Return the [x, y] coordinate for the center point of the cell that contains the specified text.  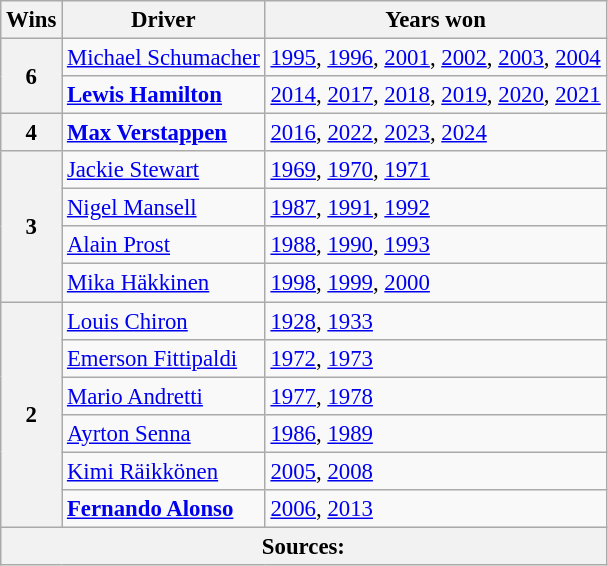
Alain Prost [164, 245]
2016, 2022, 2023, 2024 [436, 133]
Driver [164, 20]
Ayrton Senna [164, 433]
Mario Andretti [164, 396]
Jackie Stewart [164, 170]
2 [32, 415]
Lewis Hamilton [164, 95]
2006, 2013 [436, 509]
4 [32, 133]
1998, 1999, 2000 [436, 283]
Sources: [304, 546]
2014, 2017, 2018, 2019, 2020, 2021 [436, 95]
3 [32, 226]
Years won [436, 20]
Max Verstappen [164, 133]
Fernando Alonso [164, 509]
2005, 2008 [436, 471]
Wins [32, 20]
Michael Schumacher [164, 58]
Emerson Fittipaldi [164, 358]
1986, 1989 [436, 433]
1977, 1978 [436, 396]
1987, 1991, 1992 [436, 208]
1995, 1996, 2001, 2002, 2003, 2004 [436, 58]
6 [32, 76]
Louis Chiron [164, 321]
1988, 1990, 1993 [436, 245]
1928, 1933 [436, 321]
1969, 1970, 1971 [436, 170]
1972, 1973 [436, 358]
Kimi Räikkönen [164, 471]
Mika Häkkinen [164, 283]
Nigel Mansell [164, 208]
